Find where the given text appears and provide that cell's center as [x, y] coordinate. 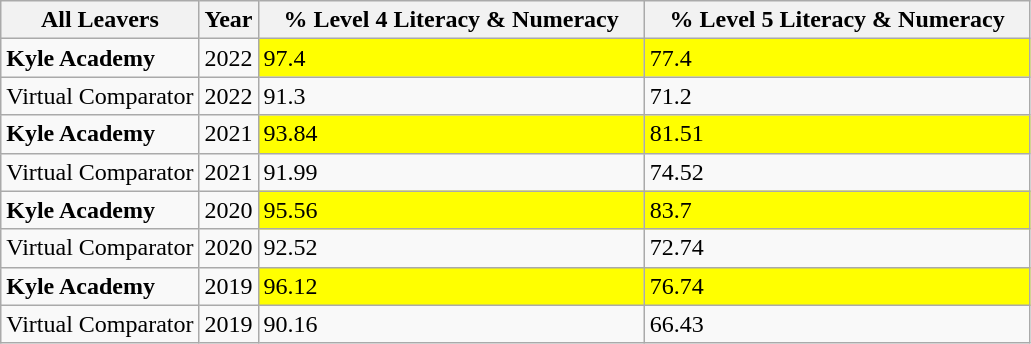
96.12 [451, 286]
Year [228, 20]
% Level 5 Literacy & Numeracy [837, 20]
77.4 [837, 58]
93.84 [451, 134]
97.4 [451, 58]
90.16 [451, 324]
74.52 [837, 172]
76.74 [837, 286]
66.43 [837, 324]
71.2 [837, 96]
All Leavers [100, 20]
91.99 [451, 172]
81.51 [837, 134]
72.74 [837, 248]
92.52 [451, 248]
91.3 [451, 96]
% Level 4 Literacy & Numeracy [451, 20]
83.7 [837, 210]
95.56 [451, 210]
